Determine the [x, y] coordinate at the center of the cell enclosing the given text.  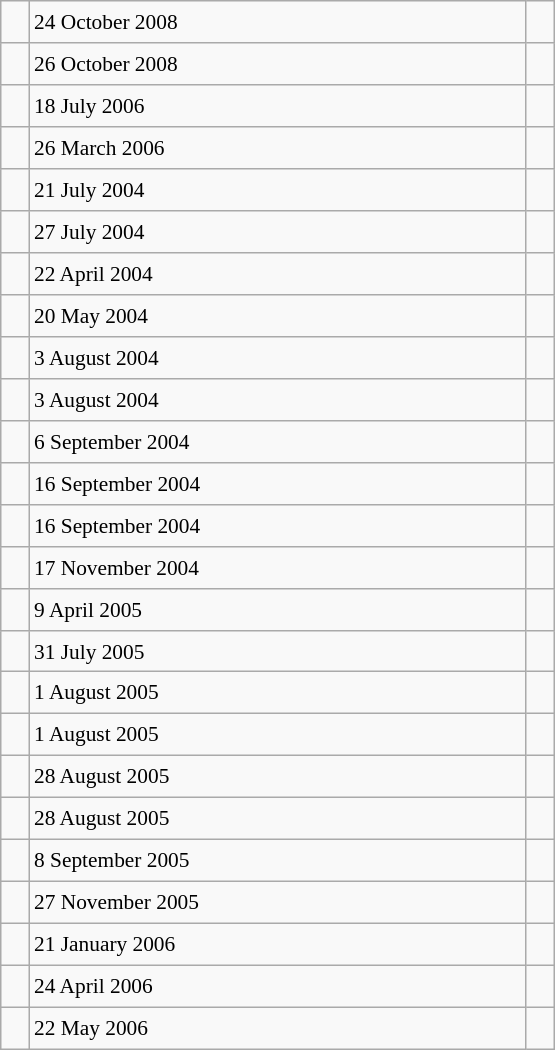
22 May 2006 [278, 1028]
22 April 2004 [278, 274]
18 July 2006 [278, 106]
17 November 2004 [278, 567]
27 November 2005 [278, 903]
27 July 2004 [278, 232]
26 October 2008 [278, 64]
8 September 2005 [278, 861]
24 April 2006 [278, 986]
6 September 2004 [278, 441]
26 March 2006 [278, 148]
31 July 2005 [278, 651]
20 May 2004 [278, 316]
21 July 2004 [278, 190]
9 April 2005 [278, 609]
24 October 2008 [278, 22]
21 January 2006 [278, 945]
